Pinpoint the cell where the given text exists, returning its (x, y) midpoint coordinate. 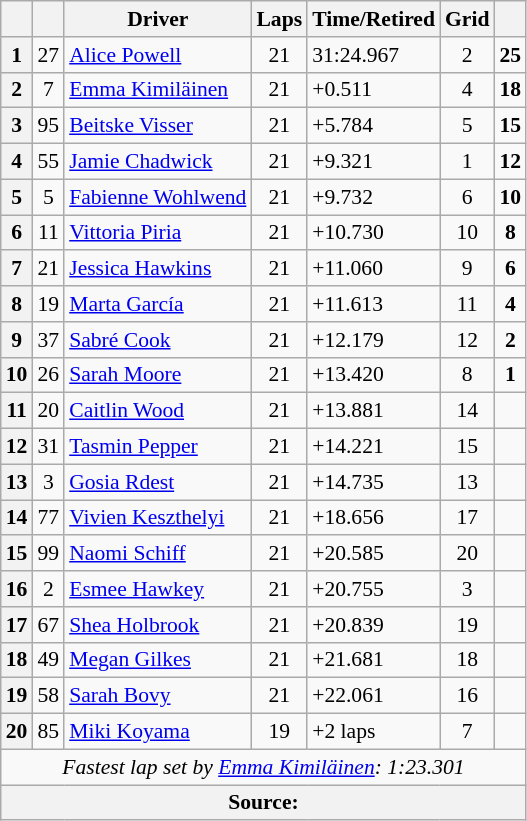
+9.321 (374, 162)
Beitske Visser (158, 126)
+14.221 (374, 447)
+13.420 (374, 375)
+14.735 (374, 482)
+11.613 (374, 304)
+22.061 (374, 696)
+10.730 (374, 233)
37 (48, 340)
95 (48, 126)
Vivien Keszthelyi (158, 518)
Time/Retired (374, 19)
Marta García (158, 304)
27 (48, 55)
49 (48, 660)
Sabré Cook (158, 340)
31 (48, 447)
Jessica Hawkins (158, 269)
Laps (279, 19)
+9.732 (374, 197)
85 (48, 732)
+18.656 (374, 518)
Alice Powell (158, 55)
Fastest lap set by Emma Kimiläinen: 1:23.301 (264, 767)
+13.881 (374, 411)
31:24.967 (374, 55)
Fabienne Wohlwend (158, 197)
26 (48, 375)
+2 laps (374, 732)
99 (48, 554)
Gosia Rdest (158, 482)
+20.755 (374, 589)
25 (511, 55)
55 (48, 162)
Driver (158, 19)
Megan Gilkes (158, 660)
Tasmin Pepper (158, 447)
Emma Kimiläinen (158, 90)
+12.179 (374, 340)
Shea Holbrook (158, 625)
Sarah Bovy (158, 696)
+11.060 (374, 269)
77 (48, 518)
Source: (264, 803)
Vittoria Piria (158, 233)
+20.585 (374, 554)
Miki Koyama (158, 732)
+21.681 (374, 660)
Jamie Chadwick (158, 162)
Grid (468, 19)
+20.839 (374, 625)
Sarah Moore (158, 375)
+5.784 (374, 126)
+0.511 (374, 90)
67 (48, 625)
Esmee Hawkey (158, 589)
Naomi Schiff (158, 554)
58 (48, 696)
Caitlin Wood (158, 411)
